For the text-containing cell, return its midpoint in (X, Y) coordinate format. 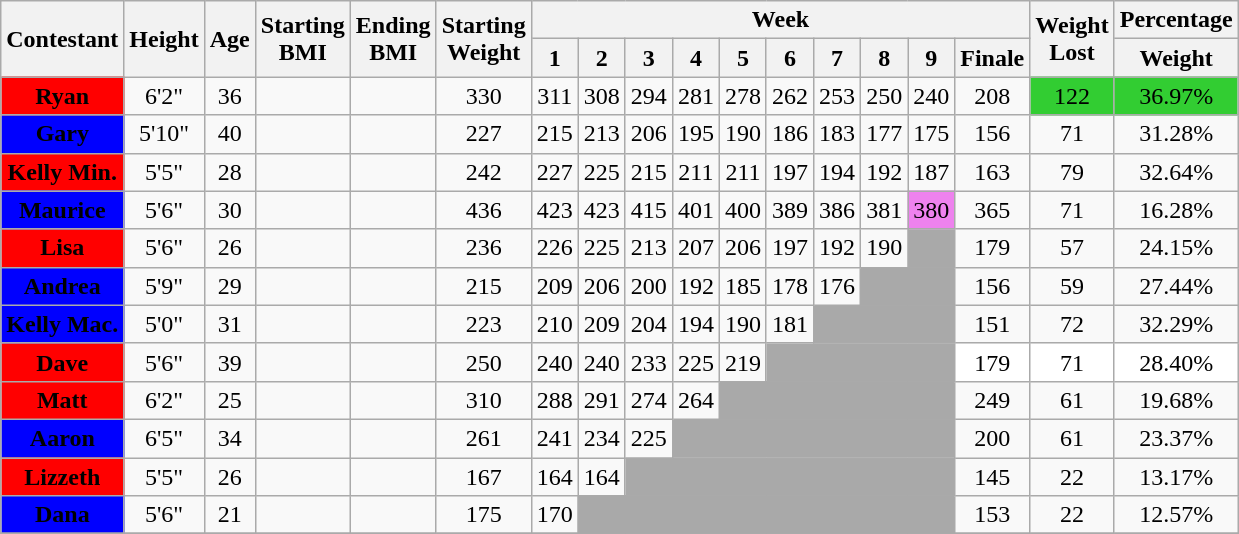
24.15% (1176, 248)
27.44% (1176, 286)
4 (696, 58)
5'0" (164, 324)
6 (790, 58)
Week (780, 20)
31.28% (1176, 134)
79 (1072, 172)
223 (484, 324)
19.68% (1176, 400)
7 (838, 58)
365 (992, 210)
28 (230, 172)
36.97% (1176, 96)
Andrea (62, 286)
EndingBMI (393, 39)
72 (1072, 324)
181 (790, 324)
1 (554, 58)
330 (484, 96)
177 (884, 134)
16.28% (1176, 210)
187 (932, 172)
186 (790, 134)
Finale (992, 58)
Matt (62, 400)
Dave (62, 362)
401 (696, 210)
StartingBMI (302, 39)
WeightLost (1072, 39)
122 (1072, 96)
210 (554, 324)
170 (554, 515)
39 (230, 362)
Gary (62, 134)
13.17% (1176, 477)
32.29% (1176, 324)
Weight (1176, 58)
25 (230, 400)
Lisa (62, 248)
5'10" (164, 134)
380 (932, 210)
274 (648, 400)
294 (648, 96)
Kelly Mac. (62, 324)
28.40% (1176, 362)
310 (484, 400)
226 (554, 248)
389 (790, 210)
151 (992, 324)
5 (742, 58)
Dana (62, 515)
308 (602, 96)
167 (484, 477)
241 (554, 438)
Contestant (62, 39)
29 (230, 286)
204 (648, 324)
Age (230, 39)
183 (838, 134)
219 (742, 362)
9 (932, 58)
178 (790, 286)
57 (1072, 248)
36 (230, 96)
249 (992, 400)
23.37% (1176, 438)
436 (484, 210)
Lizzeth (62, 477)
31 (230, 324)
12.57% (1176, 515)
185 (742, 286)
264 (696, 400)
261 (484, 438)
34 (230, 438)
Percentage (1176, 20)
386 (838, 210)
Height (164, 39)
207 (696, 248)
2 (602, 58)
242 (484, 172)
381 (884, 210)
291 (602, 400)
21 (230, 515)
400 (742, 210)
40 (230, 134)
311 (554, 96)
176 (838, 286)
163 (992, 172)
Maurice (62, 210)
288 (554, 400)
59 (1072, 286)
208 (992, 96)
233 (648, 362)
Aaron (62, 438)
Ryan (62, 96)
StartingWeight (484, 39)
153 (992, 515)
278 (742, 96)
145 (992, 477)
253 (838, 96)
236 (484, 248)
281 (696, 96)
Kelly Min. (62, 172)
195 (696, 134)
415 (648, 210)
32.64% (1176, 172)
6'5" (164, 438)
234 (602, 438)
3 (648, 58)
262 (790, 96)
30 (230, 210)
5'9" (164, 286)
8 (884, 58)
